Capture the cell that displays the provided text and extract its [x, y] central coordinate. 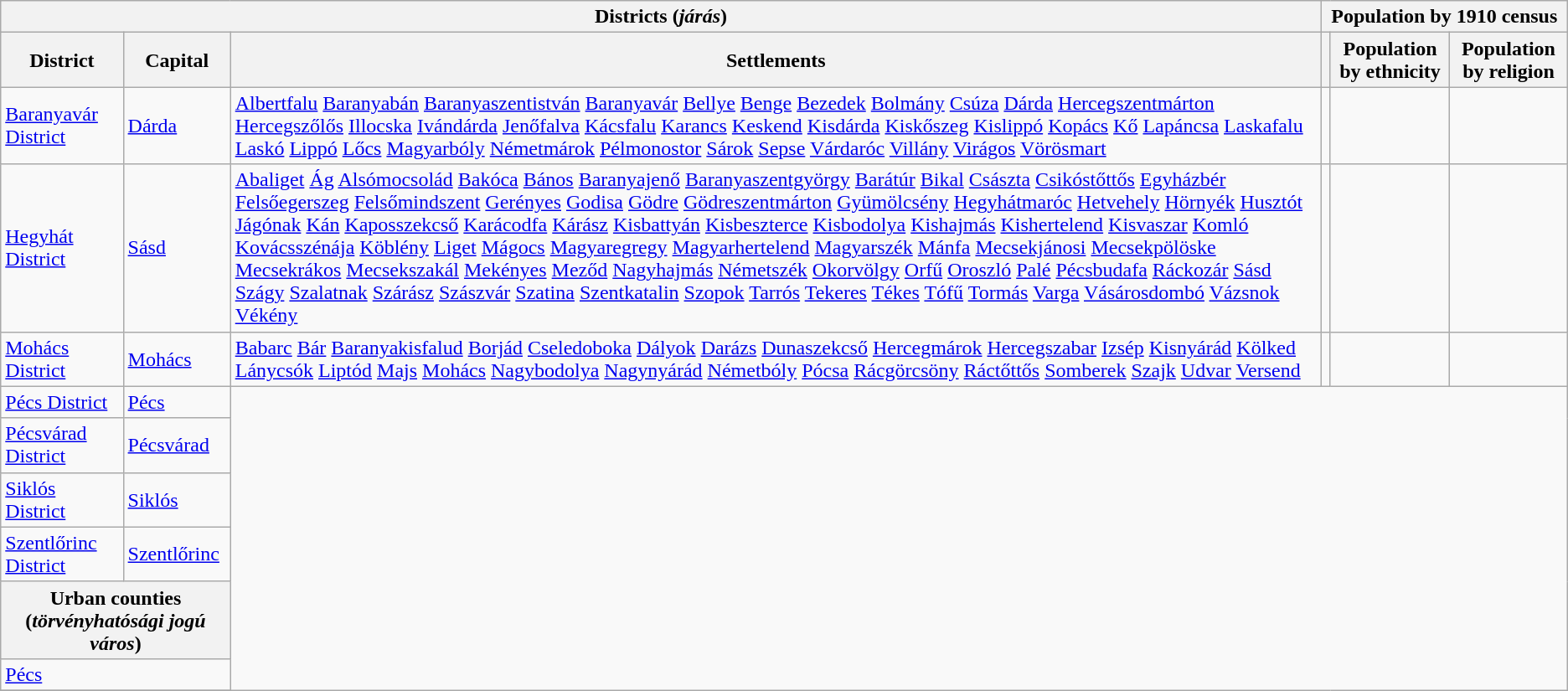
Capital [177, 60]
Mohács District [62, 358]
Pécsvárad District [62, 446]
Sásd [177, 248]
Urban counties (törvényhatósági jogú város) [116, 620]
Population by religion [1509, 60]
Districts (járás) [662, 17]
Siklós District [62, 499]
Szentlőrinc [177, 554]
Siklós [177, 499]
Szentlőrinc District [62, 554]
Dárda [177, 126]
Baranyavár District [62, 126]
Pécs District [62, 402]
Hegyhát District [62, 248]
Mohács [177, 358]
Population by ethnicity [1390, 60]
Settlements [776, 60]
District [62, 60]
Population by 1910 census [1444, 17]
Pécsvárad [177, 446]
